Return the (x, y) coordinate for the center point of the cell that contains the specified text.  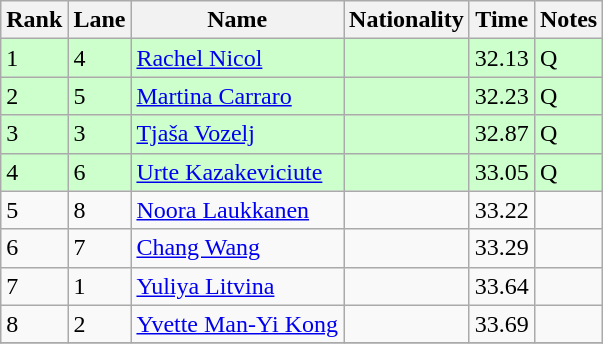
33.64 (502, 286)
33.69 (502, 324)
Urte Kazakeviciute (238, 172)
Noora Laukkanen (238, 210)
32.23 (502, 96)
Martina Carraro (238, 96)
32.13 (502, 58)
32.87 (502, 134)
Nationality (407, 20)
Rank (34, 20)
Chang Wang (238, 248)
Yuliya Litvina (238, 286)
Name (238, 20)
Lane (100, 20)
33.05 (502, 172)
Notes (568, 20)
33.29 (502, 248)
Yvette Man-Yi Kong (238, 324)
Tjaša Vozelj (238, 134)
Time (502, 20)
33.22 (502, 210)
Rachel Nicol (238, 58)
